From the cell containing the given text, extract its center point as [X, Y] coordinate. 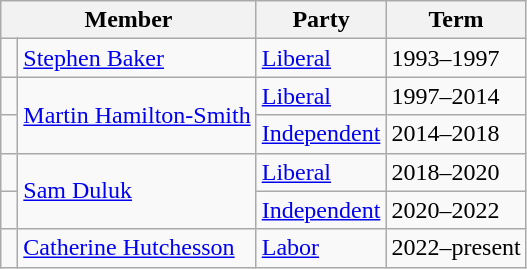
Labor [321, 248]
2014–2018 [456, 134]
Term [456, 20]
2020–2022 [456, 210]
Party [321, 20]
Member [128, 20]
Martin Hamilton-Smith [137, 115]
2022–present [456, 248]
Sam Duluk [137, 191]
Stephen Baker [137, 58]
1993–1997 [456, 58]
Catherine Hutchesson [137, 248]
2018–2020 [456, 172]
1997–2014 [456, 96]
